Output the [X, Y] coordinate of the center of the cell containing the given text.  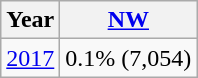
Year [30, 20]
0.1% (7,054) [128, 58]
NW [128, 20]
2017 [30, 58]
